Scan for the cell matching the given text and deliver its [X, Y] coordinate at center. 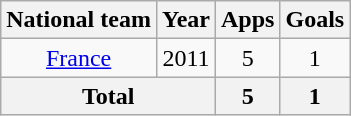
National team [79, 20]
Apps [248, 20]
Total [108, 96]
2011 [186, 58]
Goals [315, 20]
Year [186, 20]
France [79, 58]
